Determine the [X, Y] coordinate at the center of the cell enclosing the given text.  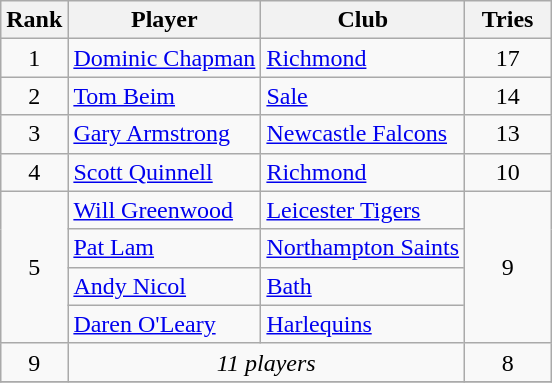
3 [34, 134]
1 [34, 58]
10 [508, 172]
11 players [266, 362]
Bath [363, 286]
Will Greenwood [164, 210]
Pat Lam [164, 248]
Sale [363, 96]
8 [508, 362]
Club [363, 20]
Leicester Tigers [363, 210]
Harlequins [363, 324]
4 [34, 172]
14 [508, 96]
Tries [508, 20]
Tom Beim [164, 96]
Newcastle Falcons [363, 134]
Player [164, 20]
Scott Quinnell [164, 172]
Northampton Saints [363, 248]
Dominic Chapman [164, 58]
2 [34, 96]
5 [34, 267]
13 [508, 134]
17 [508, 58]
Daren O'Leary [164, 324]
Rank [34, 20]
Andy Nicol [164, 286]
Gary Armstrong [164, 134]
